Determine the (x, y) coordinate at the center of the cell enclosing the given text.  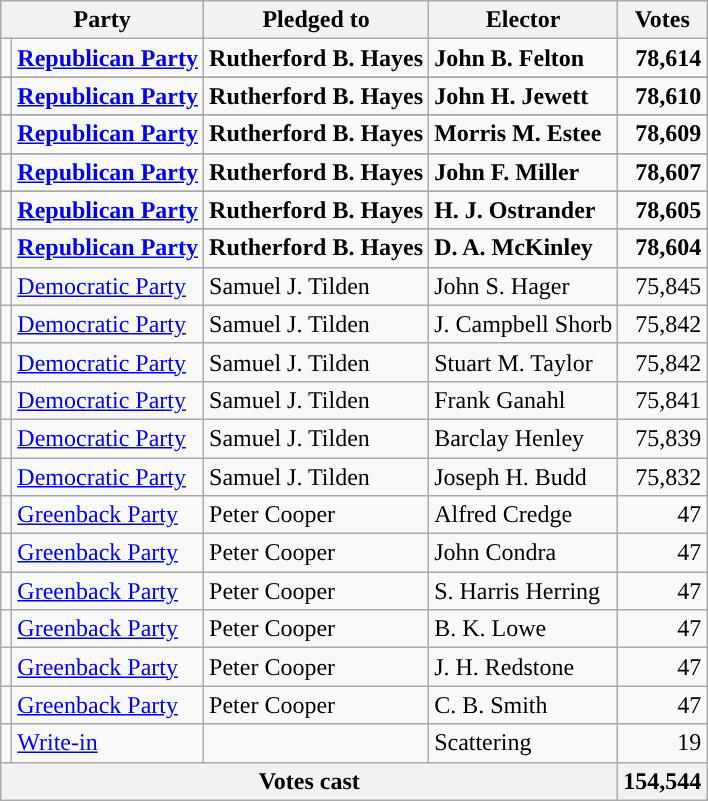
78,614 (662, 58)
Morris M. Estee (524, 134)
Pledged to (316, 20)
J. Campbell Shorb (524, 324)
Write-in (108, 743)
Barclay Henley (524, 438)
75,839 (662, 438)
H. J. Ostrander (524, 210)
John F. Miller (524, 172)
John B. Felton (524, 58)
D. A. McKinley (524, 248)
C. B. Smith (524, 705)
154,544 (662, 781)
78,607 (662, 172)
John H. Jewett (524, 96)
Frank Ganahl (524, 400)
Votes (662, 20)
B. K. Lowe (524, 629)
Alfred Credge (524, 515)
Stuart M. Taylor (524, 362)
75,841 (662, 400)
78,604 (662, 248)
78,610 (662, 96)
Joseph H. Budd (524, 477)
Elector (524, 20)
J. H. Redstone (524, 667)
78,609 (662, 134)
75,832 (662, 477)
78,605 (662, 210)
19 (662, 743)
Votes cast (310, 781)
John S. Hager (524, 286)
S. Harris Herring (524, 591)
75,845 (662, 286)
Scattering (524, 743)
John Condra (524, 553)
Party (102, 20)
